Output the [X, Y] coordinate of the center of the cell containing the given text.  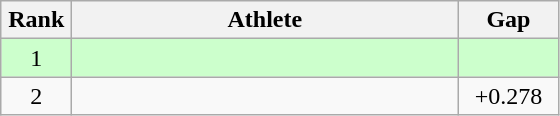
+0.278 [508, 96]
Gap [508, 20]
Athlete [265, 20]
Rank [36, 20]
1 [36, 58]
2 [36, 96]
